Search for the cell housing the specified text and yield its (X, Y) center coordinate. 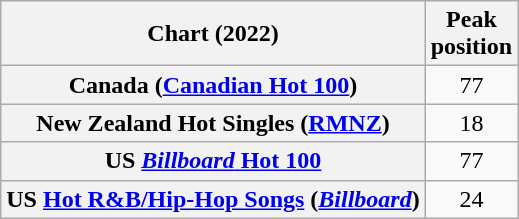
Canada (Canadian Hot 100) (213, 85)
18 (471, 123)
US Billboard Hot 100 (213, 161)
Chart (2022) (213, 34)
Peakposition (471, 34)
New Zealand Hot Singles (RMNZ) (213, 123)
24 (471, 199)
US Hot R&B/Hip-Hop Songs (Billboard) (213, 199)
